Return [X, Y] of the center of cell containing provided text 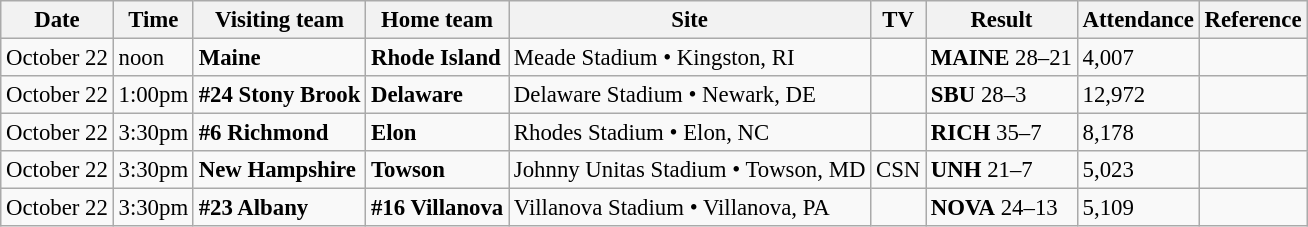
Meade Stadium • Kingston, RI [690, 58]
Villanova Stadium • Villanova, PA [690, 208]
#23 Albany [279, 208]
MAINE 28–21 [1002, 58]
Delaware Stadium • Newark, DE [690, 95]
5,109 [1138, 208]
Rhodes Stadium • Elon, NC [690, 133]
Attendance [1138, 20]
New Hampshire [279, 170]
12,972 [1138, 95]
CSN [898, 170]
#16 Villanova [438, 208]
TV [898, 20]
Visiting team [279, 20]
UNH 21–7 [1002, 170]
Johnny Unitas Stadium • Towson, MD [690, 170]
Time [153, 20]
Home team [438, 20]
SBU 28–3 [1002, 95]
Result [1002, 20]
Reference [1253, 20]
5,023 [1138, 170]
noon [153, 58]
4,007 [1138, 58]
#24 Stony Brook [279, 95]
Date [57, 20]
Site [690, 20]
NOVA 24–13 [1002, 208]
#6 Richmond [279, 133]
8,178 [1138, 133]
RICH 35–7 [1002, 133]
1:00pm [153, 95]
Rhode Island [438, 58]
Towson [438, 170]
Maine [279, 58]
Delaware [438, 95]
Elon [438, 133]
